Provide the [X, Y] coordinate of the cell's center where the given text is located.  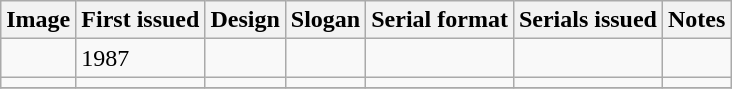
Serials issued [588, 20]
Design [245, 20]
First issued [140, 20]
1987 [140, 58]
Serial format [440, 20]
Slogan [325, 20]
Notes [696, 20]
Image [38, 20]
